Provide the [X, Y] coordinate of the cell's center where the given text is located.  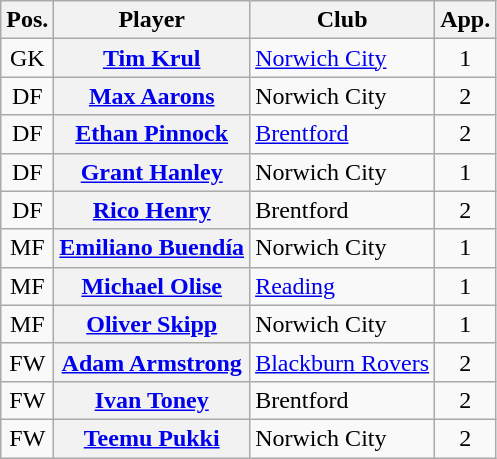
Blackburn Rovers [342, 362]
Pos. [28, 20]
Adam Armstrong [152, 362]
App. [466, 20]
Michael Olise [152, 286]
Oliver Skipp [152, 324]
Ethan Pinnock [152, 134]
Tim Krul [152, 58]
GK [28, 58]
Player [152, 20]
Max Aarons [152, 96]
Teemu Pukki [152, 438]
Ivan Toney [152, 400]
Rico Henry [152, 210]
Reading [342, 286]
Grant Hanley [152, 172]
Club [342, 20]
Emiliano Buendía [152, 248]
